Pinpoint the cell where the given text exists, returning its (X, Y) midpoint coordinate. 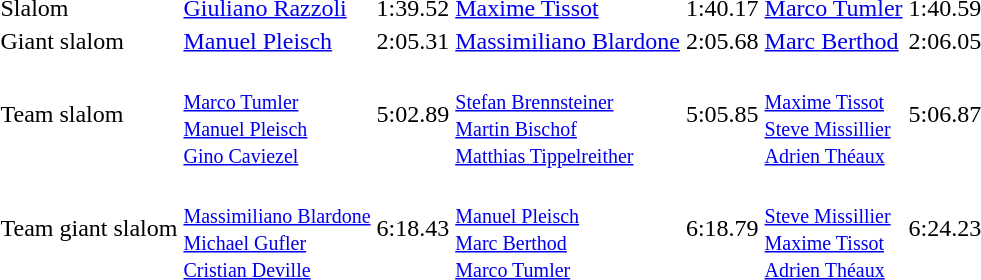
Marco TumlerManuel PleischGino Caviezel (277, 114)
Stefan BrennsteinerMartin BischofMatthias Tippelreither (568, 114)
Maxime TissotSteve MissillierAdrien Théaux (834, 114)
2:05.68 (722, 41)
5:02.89 (413, 114)
Massimiliano Blardone (568, 41)
5:05.85 (722, 114)
Manuel Pleisch (277, 41)
2:05.31 (413, 41)
Marc Berthod (834, 41)
